Search for the cell housing the specified text and yield its [x, y] center coordinate. 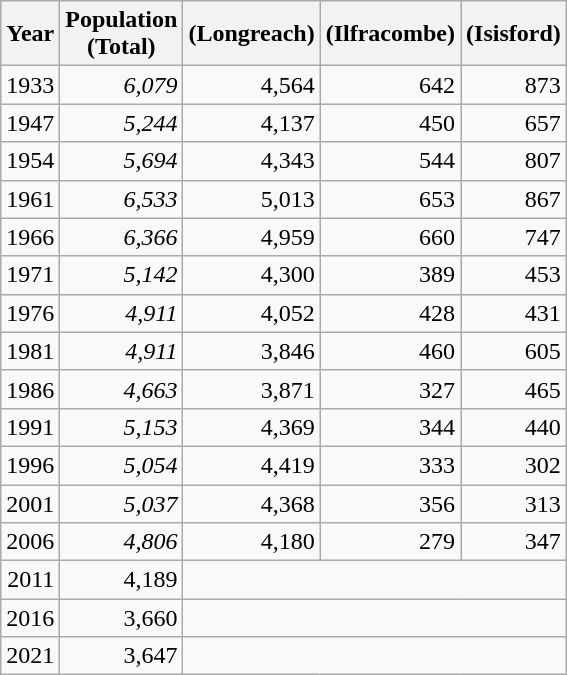
5,244 [122, 123]
1954 [30, 161]
5,013 [252, 199]
465 [514, 389]
2021 [30, 656]
313 [514, 503]
450 [390, 123]
4,137 [252, 123]
4,959 [252, 237]
453 [514, 275]
873 [514, 85]
4,343 [252, 161]
2006 [30, 542]
4,419 [252, 465]
356 [390, 503]
344 [390, 427]
Population(Total) [122, 34]
389 [390, 275]
(Ilfracombe) [390, 34]
4,369 [252, 427]
4,052 [252, 313]
1991 [30, 427]
657 [514, 123]
4,189 [122, 580]
6,079 [122, 85]
1947 [30, 123]
2016 [30, 618]
747 [514, 237]
3,871 [252, 389]
279 [390, 542]
3,846 [252, 351]
1971 [30, 275]
3,647 [122, 656]
327 [390, 389]
605 [514, 351]
5,037 [122, 503]
4,663 [122, 389]
5,054 [122, 465]
1976 [30, 313]
1981 [30, 351]
6,533 [122, 199]
440 [514, 427]
4,806 [122, 542]
4,300 [252, 275]
1966 [30, 237]
544 [390, 161]
807 [514, 161]
4,368 [252, 503]
5,153 [122, 427]
1996 [30, 465]
333 [390, 465]
1961 [30, 199]
3,660 [122, 618]
660 [390, 237]
653 [390, 199]
5,694 [122, 161]
867 [514, 199]
6,366 [122, 237]
4,564 [252, 85]
302 [514, 465]
431 [514, 313]
428 [390, 313]
460 [390, 351]
Year [30, 34]
4,180 [252, 542]
642 [390, 85]
347 [514, 542]
(Longreach) [252, 34]
(Isisford) [514, 34]
1933 [30, 85]
5,142 [122, 275]
2011 [30, 580]
2001 [30, 503]
1986 [30, 389]
